Locate the cell with the specified text and output its [x, y] center coordinate. 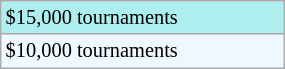
$10,000 tournaments [142, 51]
$15,000 tournaments [142, 17]
